For the text-containing cell, return its midpoint in [X, Y] coordinate format. 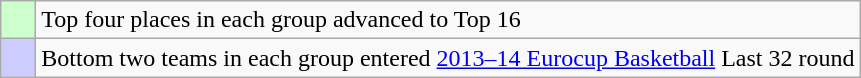
Top four places in each group advanced to Top 16 [448, 20]
Bottom two teams in each group entered 2013–14 Eurocup Basketball Last 32 round [448, 58]
